Capture the cell that displays the provided text and extract its (X, Y) central coordinate. 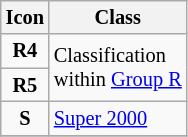
Super 2000 (118, 118)
S (25, 118)
R5 (25, 85)
Icon (25, 17)
R4 (25, 51)
Classificationwithin Group R (118, 68)
Class (118, 17)
